Pinpoint the cell where the given text exists, returning its (x, y) midpoint coordinate. 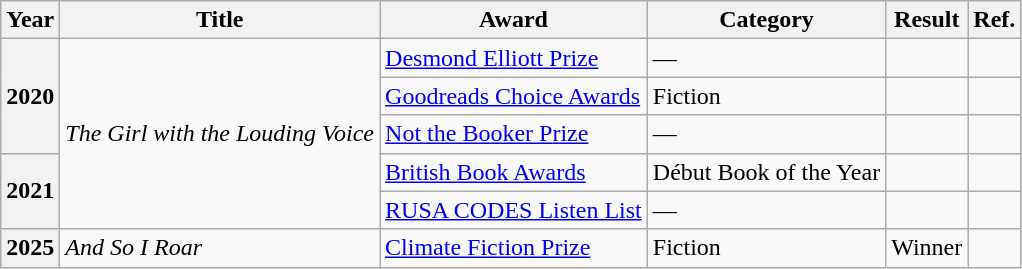
Début Book of the Year (766, 172)
Climate Fiction Prize (514, 248)
Winner (927, 248)
Category (766, 20)
British Book Awards (514, 172)
Title (220, 20)
2021 (30, 191)
Goodreads Choice Awards (514, 96)
The Girl with the Louding Voice (220, 134)
2025 (30, 248)
And So I Roar (220, 248)
Year (30, 20)
Desmond Elliott Prize (514, 58)
RUSA CODES Listen List (514, 210)
Ref. (994, 20)
Award (514, 20)
Not the Booker Prize (514, 134)
Result (927, 20)
2020 (30, 96)
